For the text-containing cell, return its midpoint in (x, y) coordinate format. 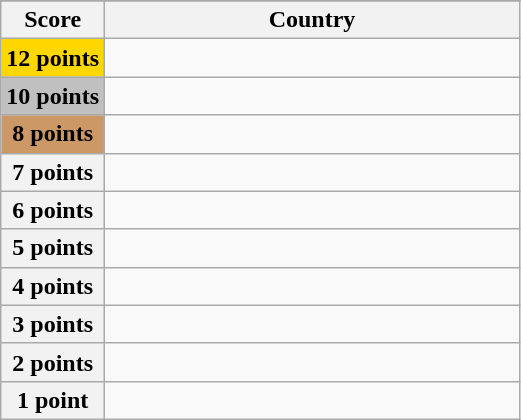
6 points (53, 210)
12 points (53, 58)
7 points (53, 172)
1 point (53, 400)
5 points (53, 248)
8 points (53, 134)
10 points (53, 96)
4 points (53, 286)
3 points (53, 324)
2 points (53, 362)
Score (53, 20)
Country (312, 20)
